Find where the given text appears and provide that cell's center as [X, Y] coordinate. 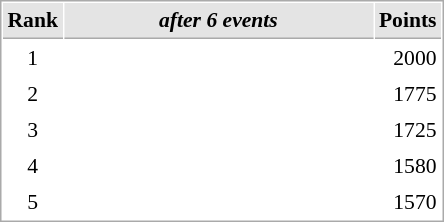
1580 [408, 165]
Points [408, 21]
4 [32, 165]
5 [32, 201]
2 [32, 93]
2000 [408, 57]
1 [32, 57]
1570 [408, 201]
after 6 events [218, 21]
3 [32, 129]
1725 [408, 129]
Rank [32, 21]
1775 [408, 93]
